From the cell containing the given text, extract its center point as (x, y) coordinate. 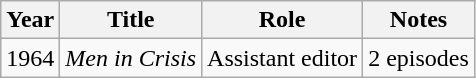
1964 (30, 58)
Assistant editor (282, 58)
Title (131, 20)
Year (30, 20)
Notes (419, 20)
2 episodes (419, 58)
Role (282, 20)
Men in Crisis (131, 58)
